Pinpoint the cell where the given text exists, returning its (x, y) midpoint coordinate. 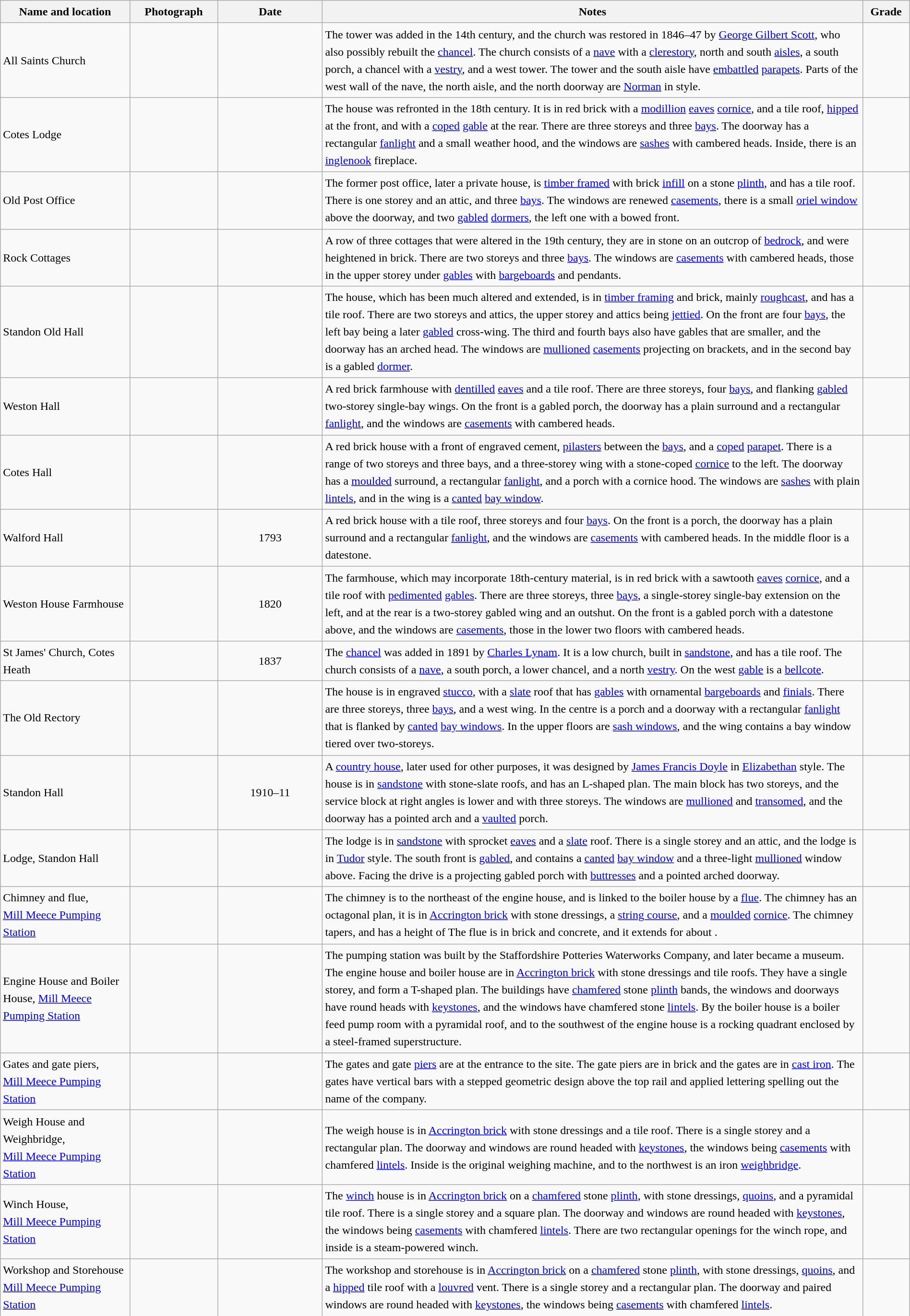
Standon Old Hall (65, 332)
Weigh House and Weighbridge,Mill Meece Pumping Station (65, 1147)
1837 (270, 660)
Chimney and flue,Mill Meece Pumping Station (65, 916)
Rock Cottages (65, 257)
1910–11 (270, 793)
Date (270, 12)
Cotes Lodge (65, 134)
St James' Church, Cotes Heath (65, 660)
1793 (270, 538)
Lodge, Standon Hall (65, 858)
All Saints Church (65, 60)
Old Post Office (65, 201)
Winch House,Mill Meece Pumping Station (65, 1222)
Weston Hall (65, 406)
Standon Hall (65, 793)
Workshop and StorehouseMill Meece Pumping Station (65, 1287)
Grade (886, 12)
Photograph (174, 12)
The Old Rectory (65, 718)
1820 (270, 604)
Notes (592, 12)
Name and location (65, 12)
Gates and gate piers,Mill Meece Pumping Station (65, 1082)
Cotes Hall (65, 472)
Weston House Farmhouse (65, 604)
Walford Hall (65, 538)
Engine House and Boiler House, Mill Meece Pumping Station (65, 998)
